Find where the given text appears and provide that cell's center as [x, y] coordinate. 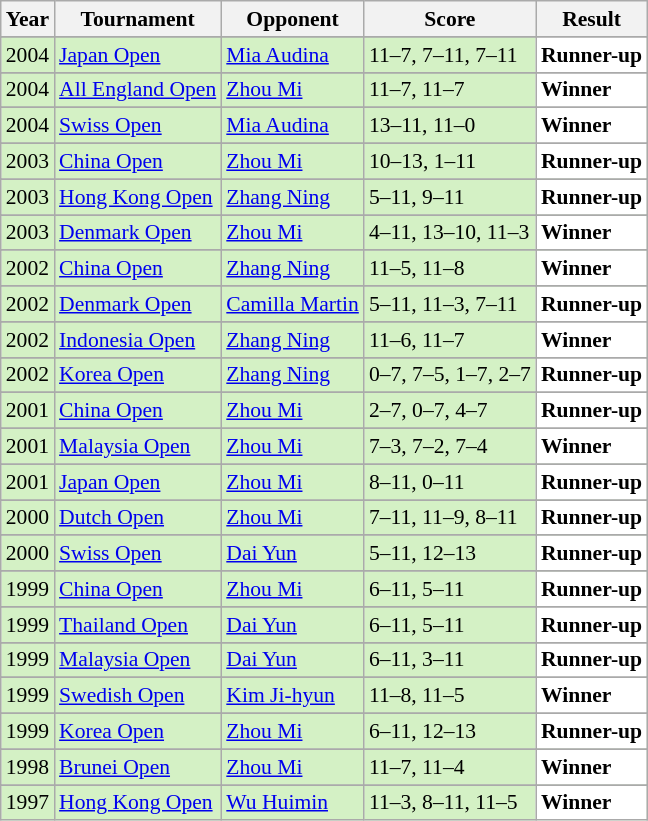
11–6, 11–7 [450, 340]
All England Open [138, 90]
1997 [28, 803]
1998 [28, 767]
Brunei Open [138, 767]
Year [28, 19]
6–11, 12–13 [450, 732]
Thailand Open [138, 625]
11–7, 11–4 [450, 767]
11–8, 11–5 [450, 696]
5–11, 9–11 [450, 197]
Tournament [138, 19]
2–7, 0–7, 4–7 [450, 411]
11–7, 11–7 [450, 90]
8–11, 0–11 [450, 482]
Wu Huimin [292, 803]
4–11, 13–10, 11–3 [450, 233]
Swedish Open [138, 696]
Kim Ji-hyun [292, 696]
Result [592, 19]
7–3, 7–2, 7–4 [450, 447]
Score [450, 19]
5–11, 11–3, 7–11 [450, 304]
Opponent [292, 19]
Indonesia Open [138, 340]
11–3, 8–11, 11–5 [450, 803]
11–7, 7–11, 7–11 [450, 55]
Dutch Open [138, 518]
7–11, 11–9, 8–11 [450, 518]
0–7, 7–5, 1–7, 2–7 [450, 375]
10–13, 1–11 [450, 162]
5–11, 12–13 [450, 554]
6–11, 3–11 [450, 660]
Camilla Martin [292, 304]
11–5, 11–8 [450, 269]
13–11, 11–0 [450, 126]
